Provide the (X, Y) coordinate of the cell's center where the given text is located.  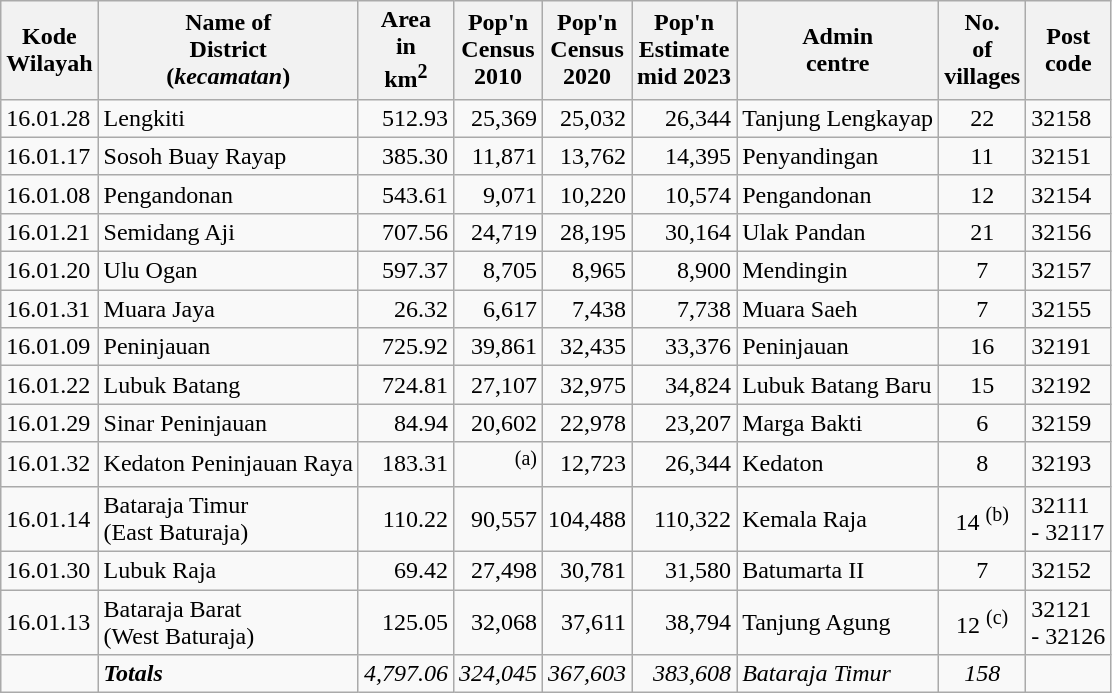
12 (c) (982, 622)
6,617 (498, 309)
11 (982, 156)
32,975 (588, 385)
Lubuk Batang Baru (838, 385)
125.05 (406, 622)
32191 (1068, 347)
512.93 (406, 118)
Admin centre (838, 50)
Ulu Ogan (228, 271)
Muara Saeh (838, 309)
Batumarta II (838, 570)
No.ofvillages (982, 50)
22 (982, 118)
4,797.06 (406, 674)
32151 (1068, 156)
34,824 (684, 385)
90,557 (498, 518)
32192 (1068, 385)
32159 (1068, 423)
84.94 (406, 423)
32111 - 32117 (1068, 518)
11,871 (498, 156)
30,781 (588, 570)
16.01.31 (50, 309)
69.42 (406, 570)
Ulak Pandan (838, 232)
39,861 (498, 347)
16 (982, 347)
(a) (498, 464)
Pop'nCensus2020 (588, 50)
16.01.28 (50, 118)
32,068 (498, 622)
16.01.30 (50, 570)
367,603 (588, 674)
104,488 (588, 518)
Marga Bakti (838, 423)
Lubuk Raja (228, 570)
31,580 (684, 570)
8 (982, 464)
25,369 (498, 118)
Sinar Peninjauan (228, 423)
Kemala Raja (838, 518)
32152 (1068, 570)
Mendingin (838, 271)
16.01.13 (50, 622)
Pop'nCensus2010 (498, 50)
8,900 (684, 271)
32193 (1068, 464)
24,719 (498, 232)
25,032 (588, 118)
Totals (228, 674)
12,723 (588, 464)
Penyandingan (838, 156)
Bataraja Timur (East Baturaja) (228, 518)
Lengkiti (228, 118)
158 (982, 674)
16.01.29 (50, 423)
15 (982, 385)
Kedaton Peninjauan Raya (228, 464)
724.81 (406, 385)
32157 (1068, 271)
8,705 (498, 271)
8,965 (588, 271)
Postcode (1068, 50)
32155 (1068, 309)
30,164 (684, 232)
Pop'nEstimatemid 2023 (684, 50)
Tanjung Lengkayap (838, 118)
38,794 (684, 622)
Bataraja Barat (West Baturaja) (228, 622)
32154 (1068, 194)
26.32 (406, 309)
707.56 (406, 232)
13,762 (588, 156)
Kedaton (838, 464)
Name ofDistrict(kecamatan) (228, 50)
Semidang Aji (228, 232)
Tanjung Agung (838, 622)
Area inkm2 (406, 50)
10,220 (588, 194)
7,738 (684, 309)
20,602 (498, 423)
14 (b) (982, 518)
543.61 (406, 194)
Lubuk Batang (228, 385)
183.31 (406, 464)
33,376 (684, 347)
597.37 (406, 271)
32121 - 32126 (1068, 622)
725.92 (406, 347)
16.01.09 (50, 347)
27,498 (498, 570)
16.01.21 (50, 232)
16.01.17 (50, 156)
Muara Jaya (228, 309)
32,435 (588, 347)
6 (982, 423)
324,045 (498, 674)
7,438 (588, 309)
22,978 (588, 423)
32158 (1068, 118)
383,608 (684, 674)
110.22 (406, 518)
28,195 (588, 232)
10,574 (684, 194)
110,322 (684, 518)
16.01.08 (50, 194)
Kode Wilayah (50, 50)
32156 (1068, 232)
Sosoh Buay Rayap (228, 156)
12 (982, 194)
385.30 (406, 156)
23,207 (684, 423)
16.01.20 (50, 271)
16.01.14 (50, 518)
16.01.32 (50, 464)
37,611 (588, 622)
27,107 (498, 385)
16.01.22 (50, 385)
14,395 (684, 156)
21 (982, 232)
9,071 (498, 194)
Bataraja Timur (838, 674)
